Provide the (x, y) coordinate of the cell's center where the given text is located.  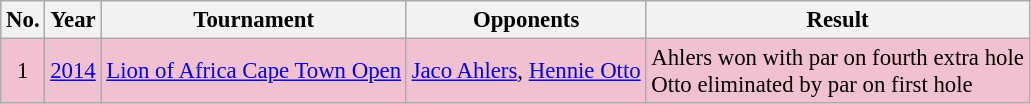
Year (73, 20)
Jaco Ahlers, Hennie Otto (526, 72)
No. (23, 20)
Tournament (254, 20)
Ahlers won with par on fourth extra holeOtto eliminated by par on first hole (838, 72)
Opponents (526, 20)
Lion of Africa Cape Town Open (254, 72)
2014 (73, 72)
Result (838, 20)
1 (23, 72)
